Extract the [X, Y] coordinate from the center of the cell holding the provided text.  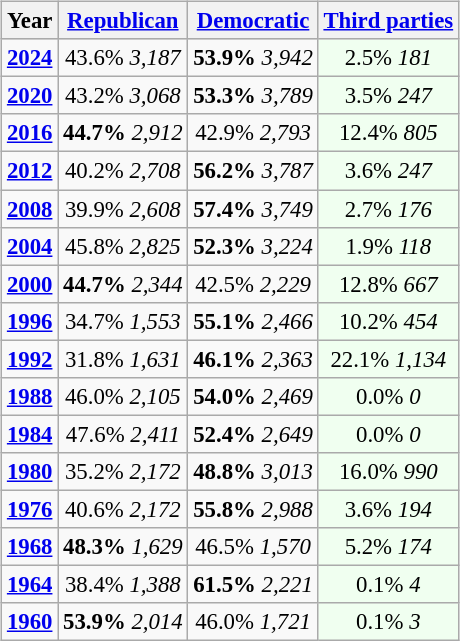
40.6% 2,172 [123, 509]
1996 [30, 321]
1992 [30, 359]
55.1% 2,466 [253, 321]
2016 [30, 133]
53.9% 2,014 [123, 622]
Year [30, 21]
45.8% 2,825 [123, 246]
48.8% 3,013 [253, 472]
42.5% 2,229 [253, 284]
3.5% 247 [388, 96]
46.0% 1,721 [253, 622]
34.7% 1,553 [123, 321]
1980 [30, 472]
3.6% 247 [388, 171]
12.8% 667 [388, 284]
52.4% 2,649 [253, 434]
35.2% 2,172 [123, 472]
1.9% 118 [388, 246]
53.3% 3,789 [253, 96]
2004 [30, 246]
31.8% 1,631 [123, 359]
1984 [30, 434]
39.9% 2,608 [123, 209]
46.0% 2,105 [123, 396]
0.1% 3 [388, 622]
3.6% 194 [388, 509]
12.4% 805 [388, 133]
2.5% 181 [388, 58]
Democratic [253, 21]
1968 [30, 547]
2008 [30, 209]
1976 [30, 509]
61.5% 2,221 [253, 584]
Republican [123, 21]
43.6% 3,187 [123, 58]
2024 [30, 58]
53.9% 3,942 [253, 58]
43.2% 3,068 [123, 96]
57.4% 3,749 [253, 209]
44.7% 2,344 [123, 284]
55.8% 2,988 [253, 509]
42.9% 2,793 [253, 133]
1988 [30, 396]
54.0% 2,469 [253, 396]
16.0% 990 [388, 472]
38.4% 1,388 [123, 584]
44.7% 2,912 [123, 133]
46.1% 2,363 [253, 359]
48.3% 1,629 [123, 547]
2020 [30, 96]
0.1% 4 [388, 584]
1964 [30, 584]
22.1% 1,134 [388, 359]
1960 [30, 622]
52.3% 3,224 [253, 246]
47.6% 2,411 [123, 434]
46.5% 1,570 [253, 547]
5.2% 174 [388, 547]
56.2% 3,787 [253, 171]
2000 [30, 284]
10.2% 454 [388, 321]
2.7% 176 [388, 209]
40.2% 2,708 [123, 171]
Third parties [388, 21]
2012 [30, 171]
